From the cell containing the given text, extract its center point as [x, y] coordinate. 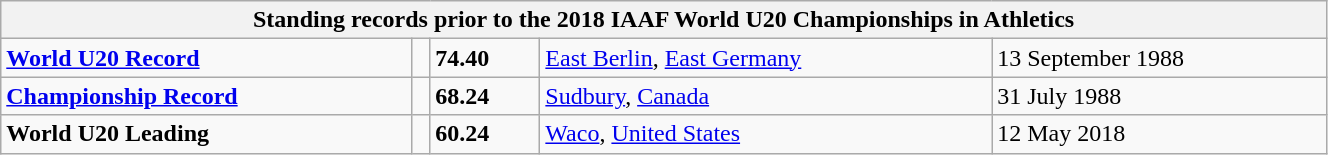
Waco, United States [766, 134]
World U20 Record [206, 58]
68.24 [485, 96]
60.24 [485, 134]
Standing records prior to the 2018 IAAF World U20 Championships in Athletics [664, 20]
31 July 1988 [1160, 96]
13 September 1988 [1160, 58]
Sudbury, Canada [766, 96]
East Berlin, East Germany [766, 58]
Championship Record [206, 96]
World U20 Leading [206, 134]
74.40 [485, 58]
12 May 2018 [1160, 134]
